Identify which cell holds the provided text, then report its [x, y] central coordinate. 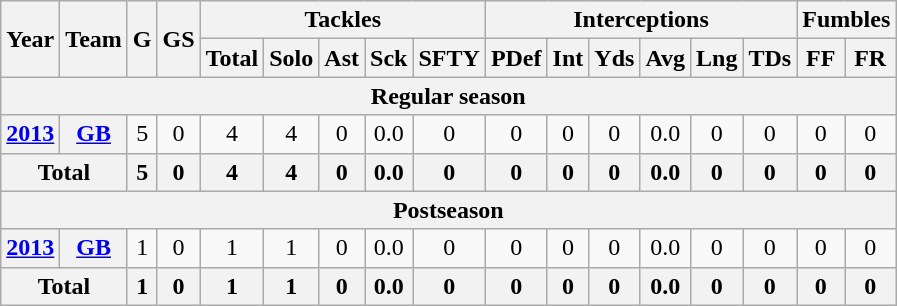
G [142, 39]
PDef [516, 58]
Lng [717, 58]
Tackles [342, 20]
TDs [770, 58]
Yds [614, 58]
Fumbles [846, 20]
Regular season [448, 96]
FR [870, 58]
Avg [666, 58]
Interceptions [640, 20]
Sck [388, 58]
Ast [342, 58]
Team [94, 39]
FF [821, 58]
Int [568, 58]
Solo [292, 58]
Postseason [448, 210]
GS [178, 39]
Year [30, 39]
SFTY [449, 58]
